Search for the cell housing the specified text and yield its (X, Y) center coordinate. 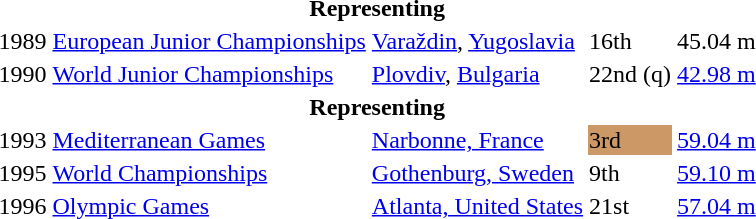
Mediterranean Games (209, 140)
9th (630, 173)
World Championships (209, 173)
European Junior Championships (209, 41)
3rd (630, 140)
16th (630, 41)
Narbonne, France (477, 140)
22nd (q) (630, 74)
Varaždin, Yugoslavia (477, 41)
Plovdiv, Bulgaria (477, 74)
World Junior Championships (209, 74)
Gothenburg, Sweden (477, 173)
